Determine the (x, y) coordinate at the center of the cell enclosing the given text.  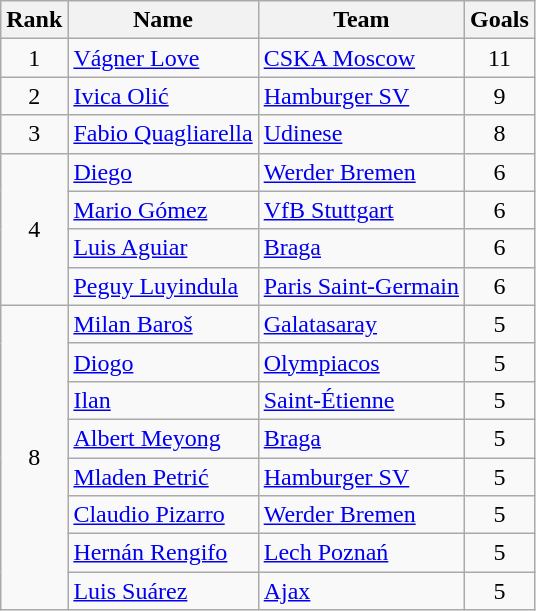
Mladen Petrić (163, 477)
Luis Aguiar (163, 248)
Galatasaray (361, 324)
Diogo (163, 362)
Milan Baroš (163, 324)
Olympiacos (361, 362)
Ivica Olić (163, 96)
Paris Saint-Germain (361, 286)
Luis Suárez (163, 591)
Albert Meyong (163, 438)
Team (361, 20)
Rank (34, 20)
3 (34, 134)
Ajax (361, 591)
Lech Poznań (361, 553)
Claudio Pizarro (163, 515)
VfB Stuttgart (361, 210)
1 (34, 58)
Name (163, 20)
2 (34, 96)
Udinese (361, 134)
Diego (163, 172)
Mario Gómez (163, 210)
Saint-Étienne (361, 400)
CSKA Moscow (361, 58)
9 (500, 96)
4 (34, 229)
11 (500, 58)
Vágner Love (163, 58)
Goals (500, 20)
Hernán Rengifo (163, 553)
Fabio Quagliarella (163, 134)
Ilan (163, 400)
Peguy Luyindula (163, 286)
